For the text-containing cell, return its midpoint in [X, Y] coordinate format. 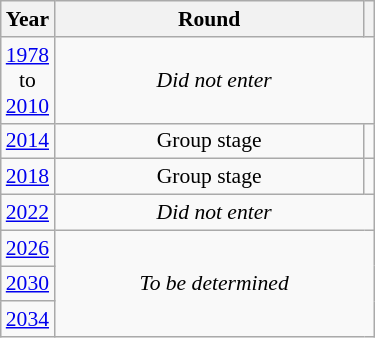
2014 [28, 141]
2022 [28, 213]
2018 [28, 177]
2034 [28, 320]
Year [28, 19]
1978to2010 [28, 80]
Round [209, 19]
2030 [28, 284]
2026 [28, 248]
To be determined [214, 284]
